Provide the (X, Y) coordinate of the cell's center where the given text is located.  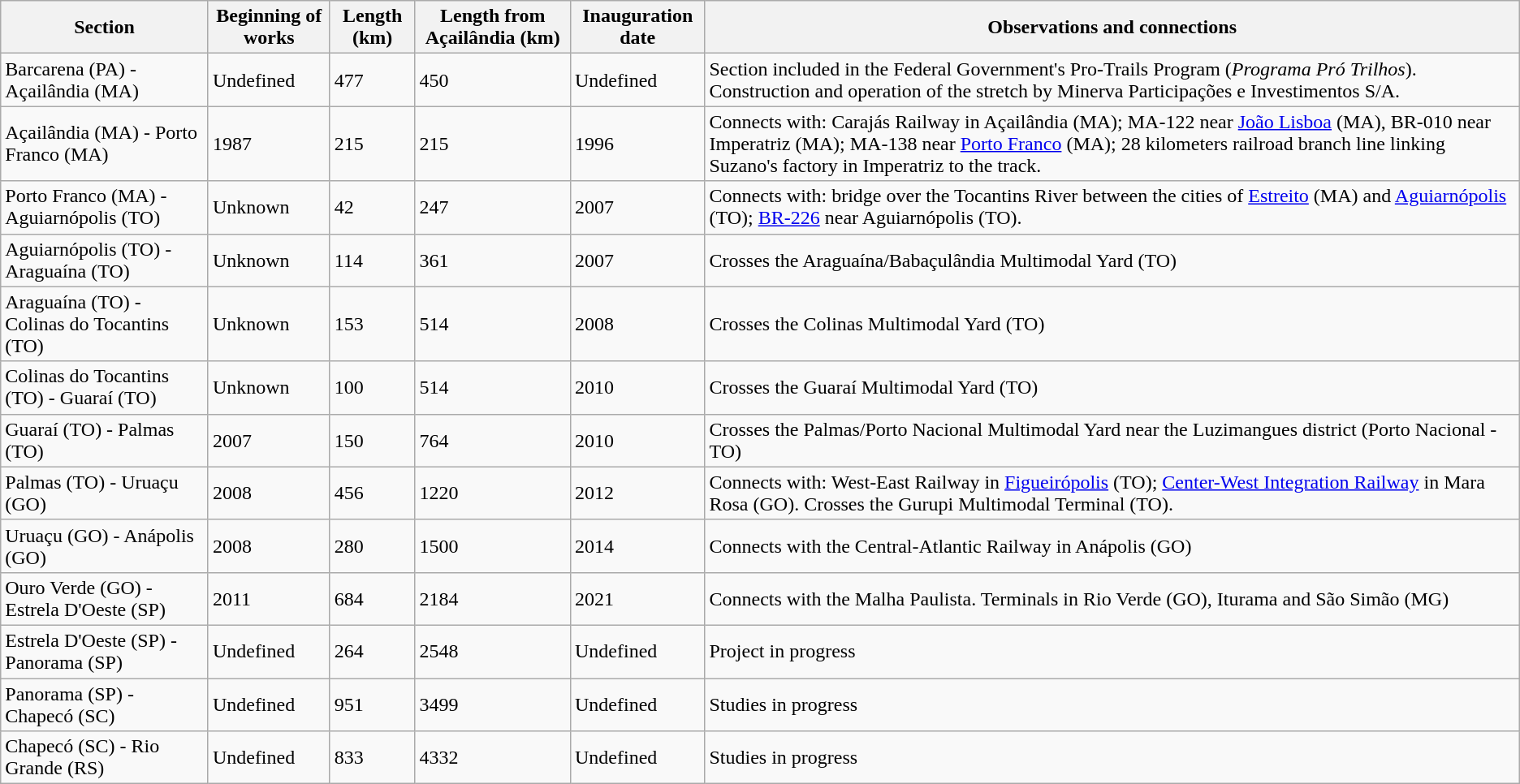
150 (372, 440)
1996 (637, 144)
450 (492, 80)
Length from Açailândia (km) (492, 28)
Açailândia (MA) - Porto Franco (MA) (105, 144)
361 (492, 260)
247 (492, 208)
Length (km) (372, 28)
Connects with the Malha Paulista. Terminals in Rio Verde (GO), Iturama and São Simão (MG) (1112, 599)
1987 (269, 144)
Guaraí (TO) - Palmas (TO) (105, 440)
Beginning of works (269, 28)
2014 (637, 545)
Uruaçu (GO) - Anápolis (GO) (105, 545)
Panorama (SP) - Chapecó (SC) (105, 704)
Chapecó (SC) - Rio Grande (RS) (105, 758)
2021 (637, 599)
2184 (492, 599)
Aguiarnópolis (TO) - Araguaína (TO) (105, 260)
114 (372, 260)
477 (372, 80)
2548 (492, 651)
Observations and connections (1112, 28)
Araguaína (TO) - Colinas do Tocantins (TO) (105, 324)
Crosses the Araguaína/Babaçulândia Multimodal Yard (TO) (1112, 260)
Section (105, 28)
Inauguration date (637, 28)
951 (372, 704)
Barcarena (PA) - Açailândia (MA) (105, 80)
Crosses the Colinas Multimodal Yard (TO) (1112, 324)
153 (372, 324)
Crosses the Palmas/Porto Nacional Multimodal Yard near the Luzimangues district (Porto Nacional - TO) (1112, 440)
Porto Franco (MA) - Aguiarnópolis (TO) (105, 208)
456 (372, 493)
Palmas (TO) - Uruaçu (GO) (105, 493)
Colinas do Tocantins (TO) - Guaraí (TO) (105, 388)
764 (492, 440)
4332 (492, 758)
833 (372, 758)
Ouro Verde (GO) - Estrela D'Oeste (SP) (105, 599)
3499 (492, 704)
Connects with: bridge over the Tocantins River between the cities of Estreito (MA) and Aguiarnópolis (TO); BR-226 near Aguiarnópolis (TO). (1112, 208)
1500 (492, 545)
Crosses the Guaraí Multimodal Yard (TO) (1112, 388)
264 (372, 651)
Estrela D'Oeste (SP) - Panorama (SP) (105, 651)
42 (372, 208)
684 (372, 599)
Connects with the Central-Atlantic Railway in Anápolis (GO) (1112, 545)
2012 (637, 493)
280 (372, 545)
1220 (492, 493)
100 (372, 388)
2011 (269, 599)
Project in progress (1112, 651)
